Extract the [X, Y] coordinate from the center of the cell holding the provided text.  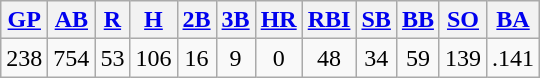
53 [112, 58]
9 [236, 58]
HR [278, 20]
754 [72, 58]
SO [462, 20]
139 [462, 58]
.141 [514, 58]
RBI [329, 20]
AB [72, 20]
3B [236, 20]
106 [154, 58]
BA [514, 20]
H [154, 20]
34 [376, 58]
2B [196, 20]
59 [418, 58]
R [112, 20]
0 [278, 58]
SB [376, 20]
238 [24, 58]
16 [196, 58]
GP [24, 20]
BB [418, 20]
48 [329, 58]
